Capture the cell that displays the provided text and extract its (x, y) central coordinate. 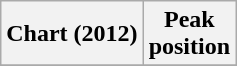
Peakposition (189, 34)
Chart (2012) (72, 34)
